Output the [X, Y] coordinate of the center of the cell containing the given text.  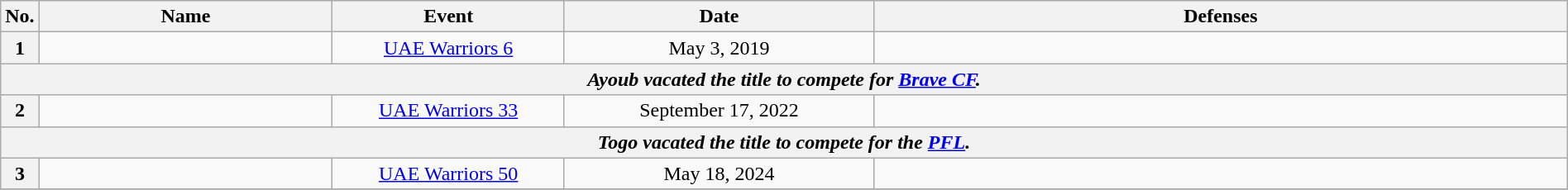
Ayoub vacated the title to compete for Brave CF. [784, 79]
3 [20, 173]
September 17, 2022 [719, 111]
No. [20, 17]
UAE Warriors 6 [448, 48]
May 3, 2019 [719, 48]
2 [20, 111]
Event [448, 17]
Defenses [1221, 17]
UAE Warriors 33 [448, 111]
UAE Warriors 50 [448, 173]
Date [719, 17]
Togo vacated the title to compete for the PFL. [784, 142]
1 [20, 48]
May 18, 2024 [719, 173]
Name [185, 17]
